Determine the (X, Y) coordinate at the center of the cell enclosing the given text.  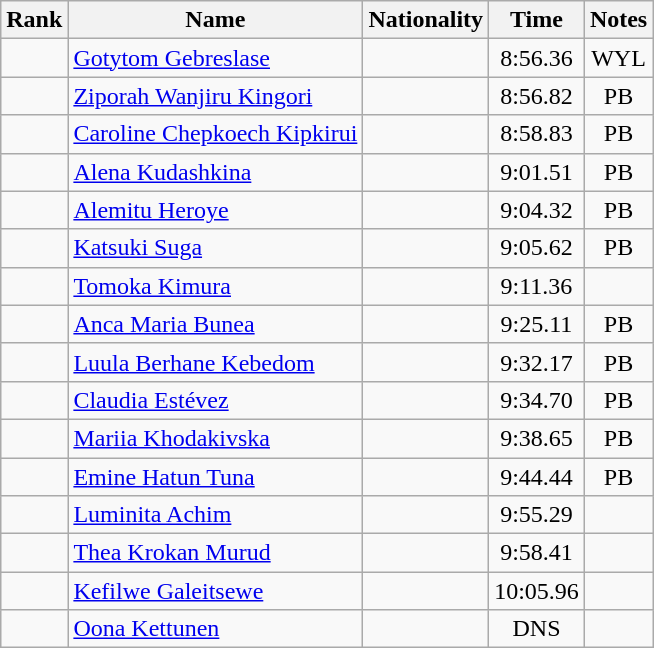
Alena Kudashkina (216, 172)
Tomoka Kimura (216, 286)
10:05.96 (537, 591)
9:25.11 (537, 324)
9:11.36 (537, 286)
8:58.83 (537, 134)
9:34.70 (537, 400)
Caroline Chepkoech Kipkirui (216, 134)
Oona Kettunen (216, 629)
Time (537, 20)
Anca Maria Bunea (216, 324)
Name (216, 20)
WYL (618, 58)
8:56.36 (537, 58)
Rank (34, 20)
Alemitu Heroye (216, 210)
9:44.44 (537, 477)
Emine Hatun Tuna (216, 477)
Luula Berhane Kebedom (216, 362)
Thea Krokan Murud (216, 553)
Kefilwe Galeitsewe (216, 591)
Mariia Khodakivska (216, 438)
Katsuki Suga (216, 248)
9:32.17 (537, 362)
Claudia Estévez (216, 400)
9:58.41 (537, 553)
9:01.51 (537, 172)
Luminita Achim (216, 515)
Notes (618, 20)
9:05.62 (537, 248)
9:04.32 (537, 210)
Ziporah Wanjiru Kingori (216, 96)
9:38.65 (537, 438)
8:56.82 (537, 96)
DNS (537, 629)
Nationality (426, 20)
9:55.29 (537, 515)
Gotytom Gebreslase (216, 58)
